Output the (X, Y) coordinate of the center of the cell containing the given text.  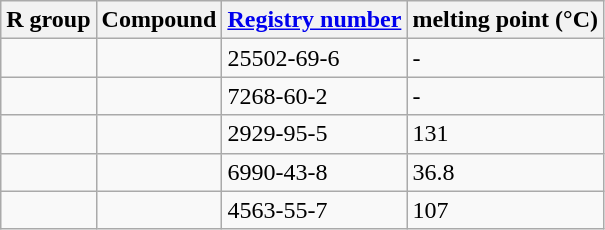
R group (48, 20)
4563-55-7 (314, 210)
25502-69-6 (314, 58)
6990-43-8 (314, 172)
Registry number (314, 20)
2929-95-5 (314, 134)
7268-60-2 (314, 96)
Compound (159, 20)
131 (506, 134)
107 (506, 210)
36.8 (506, 172)
melting point (°C) (506, 20)
